Locate the cell with the specified text and output its (X, Y) center coordinate. 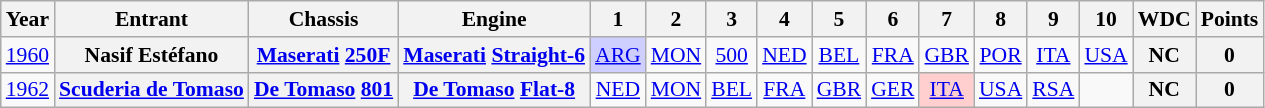
De Tomaso Flat-8 (494, 90)
Scuderia de Tomaso (152, 90)
7 (946, 19)
RSA (1053, 90)
GER (892, 90)
4 (784, 19)
Maserati Straight-6 (494, 55)
500 (732, 55)
8 (1000, 19)
2 (676, 19)
9 (1053, 19)
POR (1000, 55)
Engine (494, 19)
Chassis (324, 19)
1960 (28, 55)
Nasif Estéfano (152, 55)
Year (28, 19)
1 (618, 19)
10 (1106, 19)
5 (840, 19)
3 (732, 19)
Entrant (152, 19)
WDC (1164, 19)
ARG (618, 55)
Maserati 250F (324, 55)
Points (1230, 19)
1962 (28, 90)
6 (892, 19)
De Tomaso 801 (324, 90)
